Identify which cell holds the provided text, then report its (x, y) central coordinate. 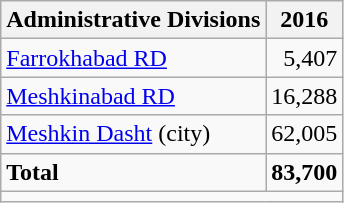
83,700 (304, 172)
2016 (304, 20)
62,005 (304, 134)
5,407 (304, 58)
Meshkin Dasht (city) (134, 134)
Administrative Divisions (134, 20)
Meshkinabad RD (134, 96)
Farrokhabad RD (134, 58)
Total (134, 172)
16,288 (304, 96)
